Extract the [X, Y] coordinate from the center of the cell holding the provided text.  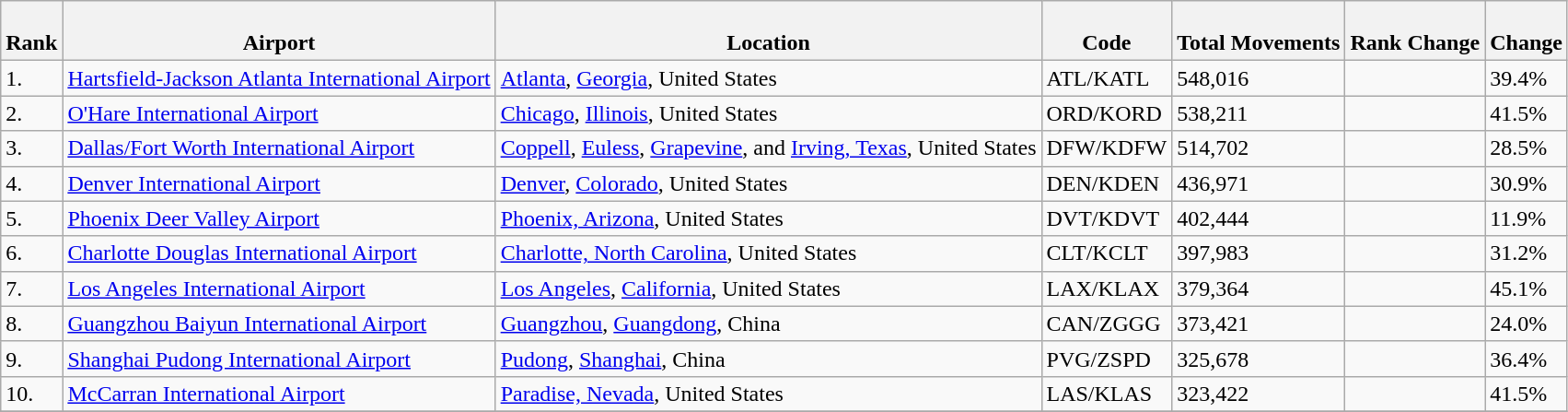
Atlanta, Georgia, United States [768, 78]
9. [31, 359]
11.9% [1527, 218]
Code [1107, 31]
4. [31, 183]
Rank Change [1415, 31]
O'Hare International Airport [279, 113]
Charlotte Douglas International Airport [279, 253]
Shanghai Pudong International Airport [279, 359]
Coppell, Euless, Grapevine, and Irving, Texas, United States [768, 148]
538,211 [1259, 113]
28.5% [1527, 148]
Rank [31, 31]
Phoenix Deer Valley Airport [279, 218]
Guangzhou Baiyun International Airport [279, 324]
5. [31, 218]
LAX/KLAX [1107, 288]
30.9% [1527, 183]
373,421 [1259, 324]
Guangzhou, Guangdong, China [768, 324]
Chicago, Illinois, United States [768, 113]
Denver, Colorado, United States [768, 183]
Hartsfield-Jackson Atlanta International Airport [279, 78]
ORD/KORD [1107, 113]
514,702 [1259, 148]
DEN/KDEN [1107, 183]
8. [31, 324]
325,678 [1259, 359]
Paradise, Nevada, United States [768, 394]
Total Movements [1259, 31]
1. [31, 78]
CLT/KCLT [1107, 253]
436,971 [1259, 183]
LAS/KLAS [1107, 394]
379,364 [1259, 288]
Denver International Airport [279, 183]
10. [31, 394]
DVT/KDVT [1107, 218]
DFW/KDFW [1107, 148]
Airport [279, 31]
Change [1527, 31]
6. [31, 253]
Location [768, 31]
PVG/ZSPD [1107, 359]
31.2% [1527, 253]
Los Angeles, California, United States [768, 288]
39.4% [1527, 78]
7. [31, 288]
397,983 [1259, 253]
3. [31, 148]
2. [31, 113]
45.1% [1527, 288]
402,444 [1259, 218]
CAN/ZGGG [1107, 324]
24.0% [1527, 324]
Los Angeles International Airport [279, 288]
548,016 [1259, 78]
McCarran International Airport [279, 394]
Pudong, Shanghai, China [768, 359]
323,422 [1259, 394]
Dallas/Fort Worth International Airport [279, 148]
ATL/KATL [1107, 78]
Phoenix, Arizona, United States [768, 218]
36.4% [1527, 359]
Charlotte, North Carolina, United States [768, 253]
